Search for the cell housing the specified text and yield its (X, Y) center coordinate. 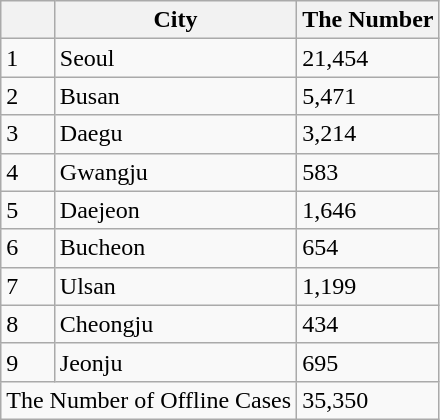
583 (368, 172)
Daegu (175, 134)
4 (28, 172)
City (175, 20)
654 (368, 248)
2 (28, 96)
Daejeon (175, 210)
3,214 (368, 134)
3 (28, 134)
Busan (175, 96)
Seoul (175, 58)
5,471 (368, 96)
Jeonju (175, 362)
1,646 (368, 210)
434 (368, 324)
6 (28, 248)
9 (28, 362)
1,199 (368, 286)
21,454 (368, 58)
Ulsan (175, 286)
35,350 (368, 400)
The Number of Offline Cases (149, 400)
7 (28, 286)
Gwangju (175, 172)
5 (28, 210)
Bucheon (175, 248)
8 (28, 324)
Cheongju (175, 324)
1 (28, 58)
695 (368, 362)
The Number (368, 20)
